Output the [x, y] coordinate of the center of the cell containing the given text.  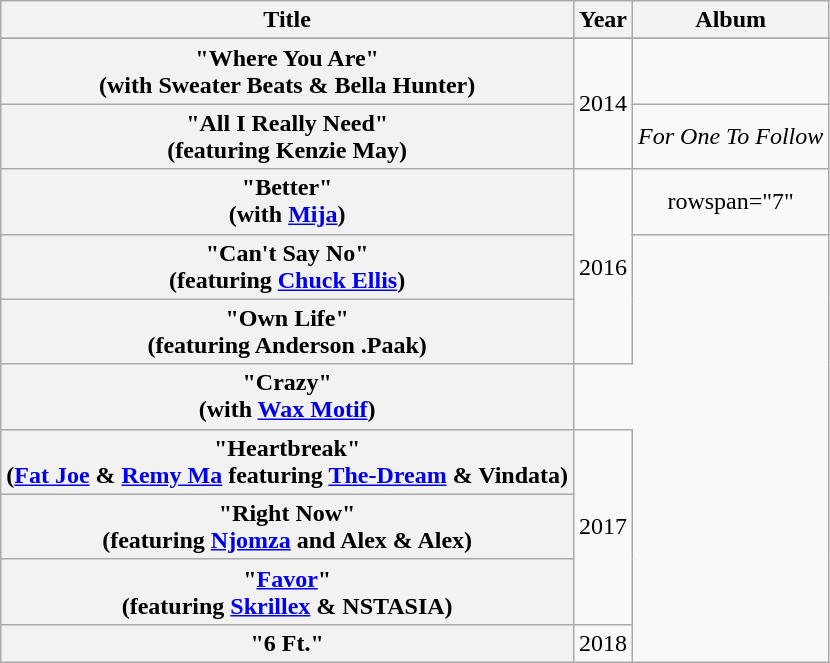
2017 [604, 526]
"Right Now"(featuring Njomza and Alex & Alex) [288, 526]
"Heartbreak"(Fat Joe & Remy Ma featuring The-Dream & Vindata) [288, 462]
"Own Life"(featuring Anderson .Paak) [288, 332]
"Can't Say No"(featuring Chuck Ellis) [288, 266]
Year [604, 20]
2018 [604, 643]
rowspan="7" [731, 202]
Album [731, 20]
"Where You Are"(with Sweater Beats & Bella Hunter) [288, 72]
"Crazy"(with Wax Motif) [288, 396]
"Favor"(featuring Skrillex & NSTASIA) [288, 592]
Title [288, 20]
2014 [604, 104]
"Better"(with Mija) [288, 202]
2016 [604, 266]
"6 Ft." [288, 643]
"All I Really Need"(featuring Kenzie May) [288, 136]
For One To Follow [731, 136]
